Return the (X, Y) coordinate for the center point of the cell that contains the specified text.  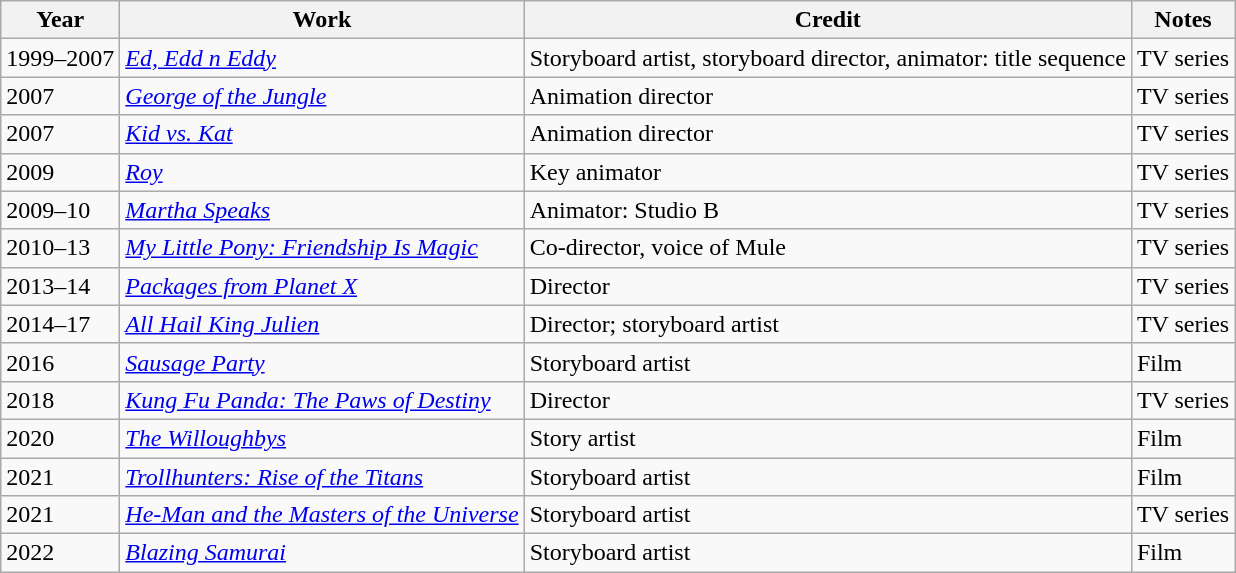
1999–2007 (60, 58)
Kung Fu Panda: The Paws of Destiny (322, 400)
Story artist (828, 438)
Key animator (828, 172)
Director; storyboard artist (828, 324)
George of the Jungle (322, 96)
Blazing Samurai (322, 553)
The Willoughbys (322, 438)
Storyboard artist, storyboard director, animator: title sequence (828, 58)
2016 (60, 362)
He-Man and the Masters of the Universe (322, 515)
Kid vs. Kat (322, 134)
2018 (60, 400)
Co-director, voice of Mule (828, 248)
2009–10 (60, 210)
My Little Pony: Friendship Is Magic (322, 248)
2014–17 (60, 324)
Packages from Planet X (322, 286)
Credit (828, 20)
2020 (60, 438)
All Hail King Julien (322, 324)
Sausage Party (322, 362)
Trollhunters: Rise of the Titans (322, 477)
Notes (1182, 20)
Martha Speaks (322, 210)
2009 (60, 172)
Animator: Studio B (828, 210)
Work (322, 20)
Roy (322, 172)
2010–13 (60, 248)
2013–14 (60, 286)
Year (60, 20)
Ed, Edd n Eddy (322, 58)
2022 (60, 553)
